Output the [x, y] coordinate of the center of the cell containing the given text.  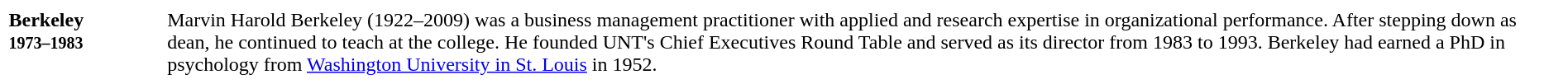
Berkeley1973–1983 [81, 42]
